Provide the [X, Y] coordinate of the cell's center where the given text is located.  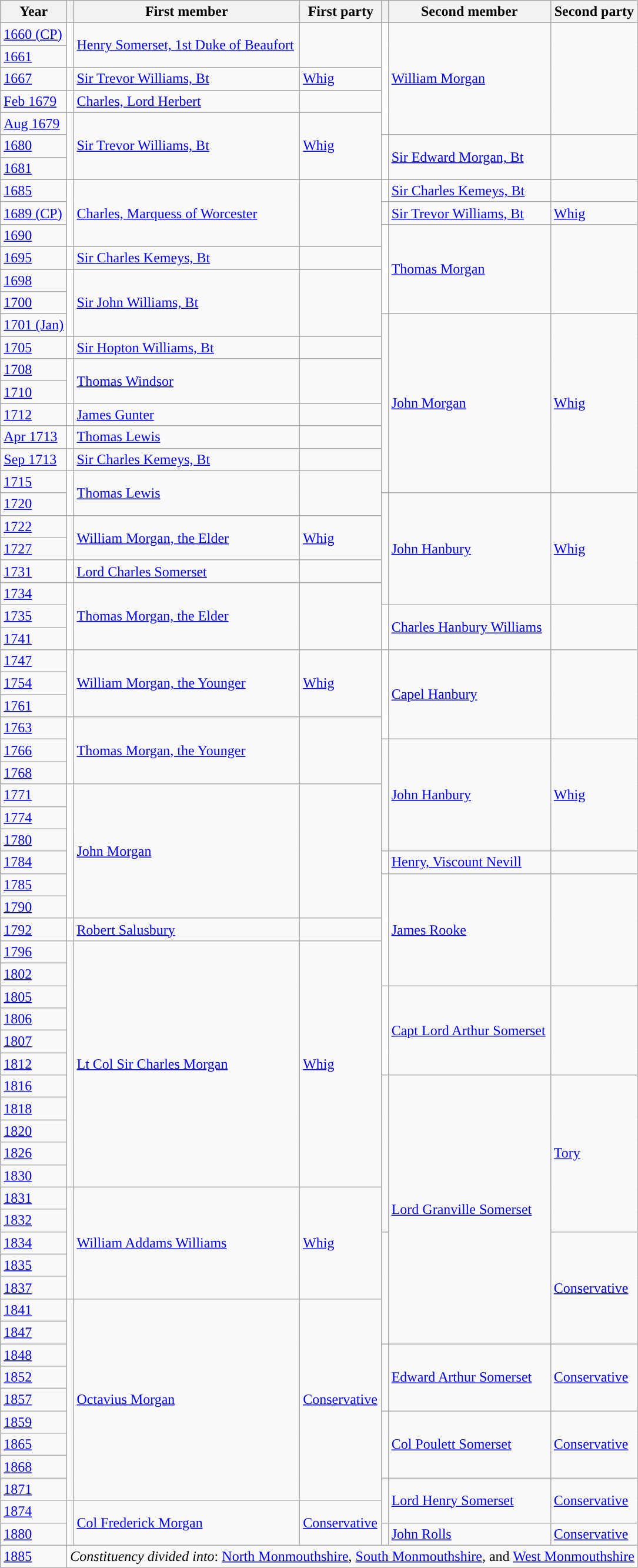
1830 [34, 1176]
1848 [34, 1355]
1834 [34, 1243]
1792 [34, 929]
Charles, Lord Herbert [187, 101]
1826 [34, 1153]
1734 [34, 593]
1685 [34, 191]
1754 [34, 683]
1690 [34, 235]
1660 (CP) [34, 34]
Second party [594, 12]
Charles, Marquess of Worcester [187, 213]
1818 [34, 1109]
Henry Somerset, 1st Duke of Beaufort [187, 45]
1874 [34, 1512]
1841 [34, 1310]
William Morgan [469, 79]
Tory [594, 1153]
1885 [34, 1556]
1812 [34, 1064]
Sep 1713 [34, 459]
Second member [469, 12]
1735 [34, 616]
1695 [34, 258]
1720 [34, 504]
1705 [34, 348]
1807 [34, 1042]
1768 [34, 773]
Col Poulett Somerset [469, 1444]
1700 [34, 303]
1780 [34, 840]
1667 [34, 79]
Robert Salusbury [187, 929]
Lord Charles Somerset [187, 571]
Feb 1679 [34, 101]
1731 [34, 571]
Thomas Windsor [187, 381]
1857 [34, 1400]
1766 [34, 750]
John Rolls [469, 1534]
1859 [34, 1422]
1802 [34, 974]
William Morgan, the Younger [187, 683]
James Rooke [469, 929]
Octavius Morgan [187, 1400]
1698 [34, 281]
1806 [34, 1019]
1847 [34, 1332]
Charles Hanbury Williams [469, 627]
1837 [34, 1287]
Apr 1713 [34, 437]
1701 (Jan) [34, 325]
Lord Granville Somerset [469, 1209]
Henry, Viscount Nevill [469, 862]
1747 [34, 661]
1680 [34, 146]
1761 [34, 706]
1708 [34, 370]
1784 [34, 862]
1790 [34, 907]
1805 [34, 997]
1727 [34, 549]
1796 [34, 952]
1832 [34, 1220]
Thomas Morgan, the Younger [187, 750]
First member [187, 12]
1712 [34, 415]
Capel Hanbury [469, 695]
1689 (CP) [34, 213]
1871 [34, 1489]
1816 [34, 1086]
Thomas Morgan [469, 269]
Col Frederick Morgan [187, 1523]
Lt Col Sir Charles Morgan [187, 1063]
1831 [34, 1198]
1820 [34, 1131]
Edward Arthur Somerset [469, 1377]
James Gunter [187, 415]
1722 [34, 526]
Constituency divided into: North Monmouthshire, South Monmouthshire, and West Monmouthshire [353, 1556]
1880 [34, 1534]
Aug 1679 [34, 124]
1835 [34, 1265]
William Addams Williams [187, 1243]
Sir Hopton Williams, Bt [187, 348]
Lord Henry Somerset [469, 1500]
1681 [34, 168]
1763 [34, 728]
1868 [34, 1467]
Capt Lord Arthur Somerset [469, 1030]
1774 [34, 818]
Thomas Morgan, the Elder [187, 616]
1852 [34, 1377]
1741 [34, 638]
1865 [34, 1444]
William Morgan, the Elder [187, 538]
1715 [34, 482]
1710 [34, 392]
Year [34, 12]
First party [341, 12]
1661 [34, 56]
1771 [34, 795]
Sir Edward Morgan, Bt [469, 157]
1785 [34, 885]
Sir John Williams, Bt [187, 303]
